Provide the [X, Y] coordinate of the cell's center where the given text is located.  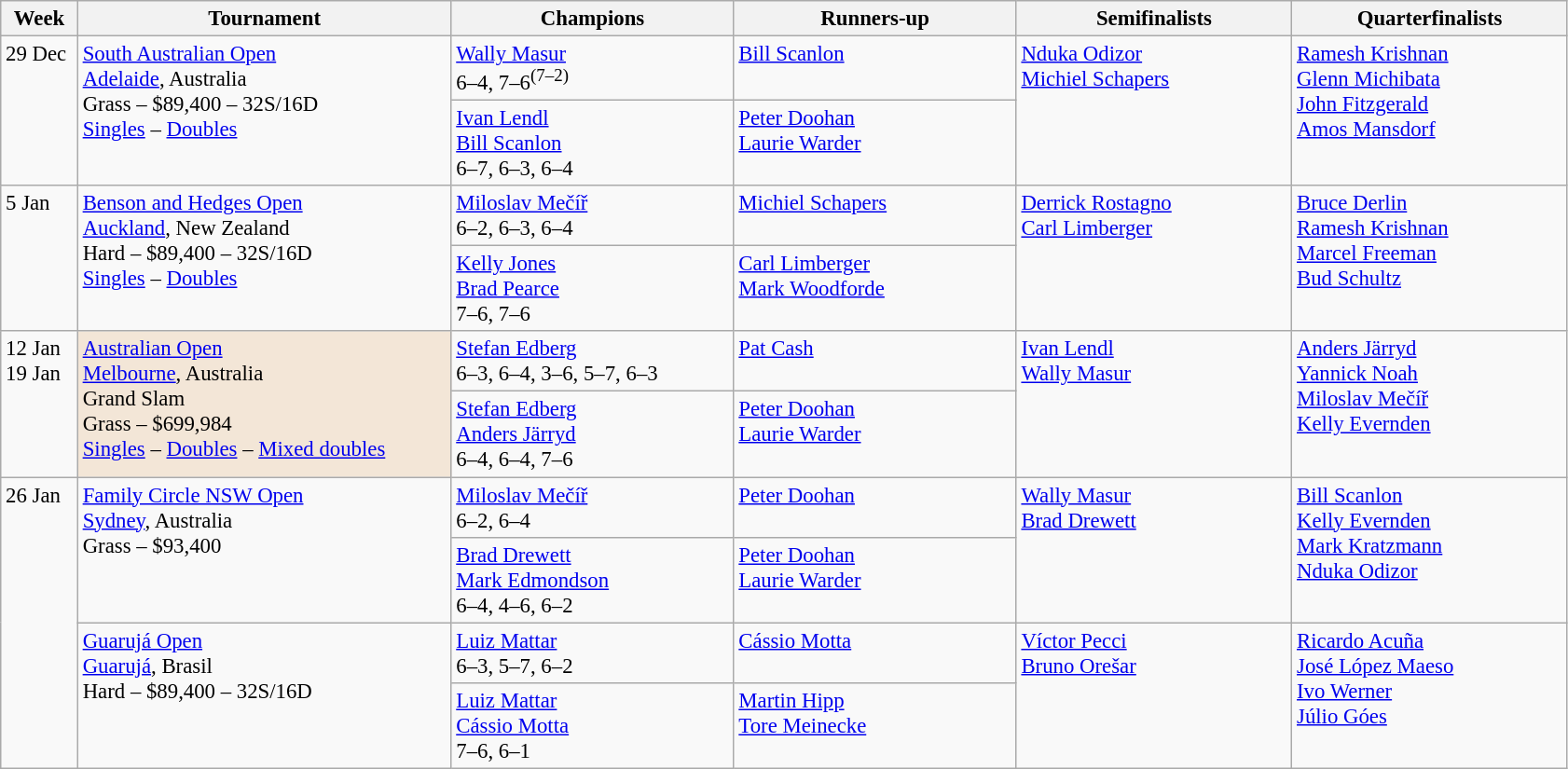
Anders Järryd Yannick Noah Miloslav Mečíř Kelly Evernden [1430, 405]
Runners-up [874, 19]
Tournament [265, 19]
Bill Scanlon [874, 69]
Australian Open Melbourne, AustraliaGrand SlamGrass – $699,984 Singles – Doubles – Mixed doubles [265, 405]
Week [39, 19]
Bruce Derlin Ramesh Krishnan Marcel Freeman Bud Schultz [1430, 258]
Wally Masur6–4, 7–6(7–2) [593, 69]
Ramesh Krishnan Glenn Michibata John Fitzgerald Amos Mansdorf [1430, 112]
Bill Scanlon Kelly Evernden Mark Kratzmann Nduka Odizor [1430, 550]
Víctor Pecci Bruno Orešar [1154, 695]
Pat Cash [874, 362]
Benson and Hedges Open Auckland, New ZealandHard – $89,400 – 32S/16D Singles – Doubles [265, 258]
Derrick Rostagno Carl Limberger [1154, 258]
Miloslav Mečíř6–2, 6–4 [593, 507]
Quarterfinalists [1430, 19]
Semifinalists [1154, 19]
Brad Drewett Mark Edmondson6–4, 4–6, 6–2 [593, 580]
Guarujá OpenGuarujá, BrasilHard – $89,400 – 32S/16D [265, 695]
Nduka Odizor Michiel Schapers [1154, 112]
Miloslav Mečíř6–2, 6–3, 6–4 [593, 216]
Ricardo Acuña José López Maeso Ivo Werner Júlio Góes [1430, 695]
Luiz Mattar6–3, 5–7, 6–2 [593, 652]
12 Jan19 Jan [39, 405]
Cássio Motta [874, 652]
Carl Limberger Mark Woodforde [874, 289]
Champions [593, 19]
Kelly Jones Brad Pearce7–6, 7–6 [593, 289]
5 Jan [39, 258]
26 Jan [39, 623]
Ivan Lendl Bill Scanlon6–7, 6–3, 6–4 [593, 144]
29 Dec [39, 112]
Michiel Schapers [874, 216]
Stefan Edberg6–3, 6–4, 3–6, 5–7, 6–3 [593, 362]
Wally Masur Brad Drewett [1154, 550]
Ivan Lendl Wally Masur [1154, 405]
Luiz Mattar Cássio Motta7–6, 6–1 [593, 725]
South Australian Open Adelaide, AustraliaGrass – $89,400 – 32S/16D Singles – Doubles [265, 112]
Martin Hipp Tore Meinecke [874, 725]
Family Circle NSW OpenSydney, AustraliaGrass – $93,400 [265, 550]
Peter Doohan [874, 507]
Stefan Edberg Anders Järryd6–4, 6–4, 7–6 [593, 434]
